From the cell containing the given text, extract its center point as (x, y) coordinate. 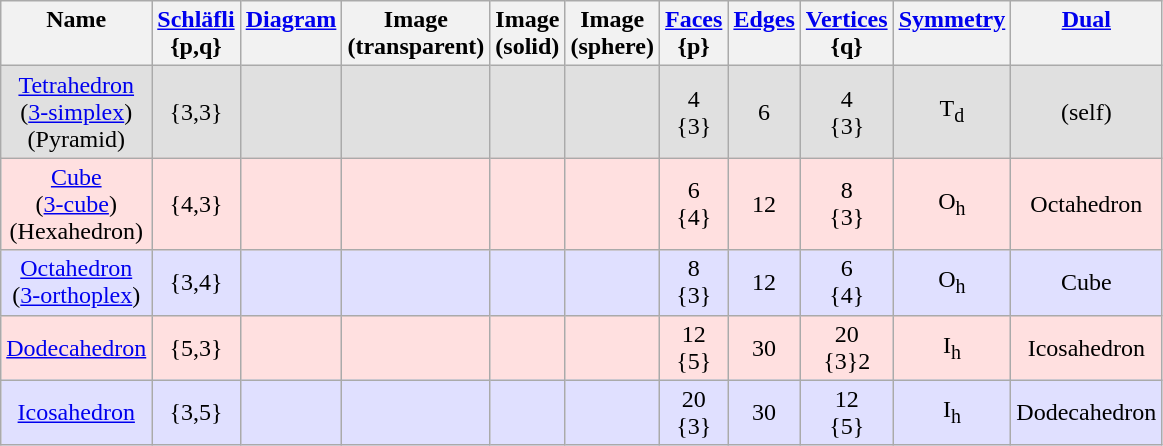
Schläfli{p,q} (196, 34)
20{3}2 (846, 348)
Image(solid) (528, 34)
{4,3} (196, 204)
Edges (764, 34)
Cube (3-cube)(Hexahedron) (76, 204)
(self) (1086, 112)
Td (952, 112)
Tetrahedron(3-simplex)(Pyramid) (76, 112)
{3,3} (196, 112)
{3,4} (196, 282)
{5,3} (196, 348)
Dual (1086, 34)
6 (764, 112)
Octahedron (1086, 204)
{3,5} (196, 412)
20{3} (694, 412)
Name (76, 34)
Vertices{q} (846, 34)
Faces{p} (694, 34)
Cube (1086, 282)
Symmetry (952, 34)
Image(transparent) (416, 34)
Octahedron(3-orthoplex) (76, 282)
Diagram (291, 34)
Image(sphere) (612, 34)
